Return (x, y) of the center of cell containing provided text 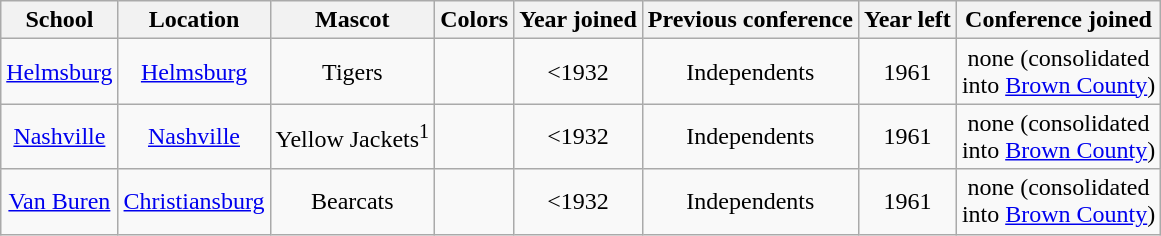
Conference joined (1058, 20)
Tigers (352, 72)
Bearcats (352, 202)
Year left (907, 20)
Colors (474, 20)
Year joined (578, 20)
Mascot (352, 20)
Christiansburg (194, 202)
School (60, 20)
Yellow Jackets1 (352, 136)
Van Buren (60, 202)
Previous conference (750, 20)
Location (194, 20)
